Locate the cell with the specified text and output its (x, y) center coordinate. 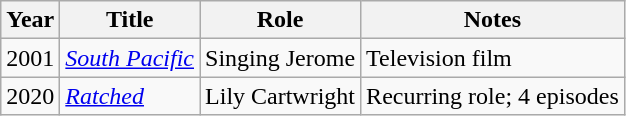
Singing Jerome (280, 58)
South Pacific (130, 58)
Role (280, 20)
Lily Cartwright (280, 96)
Year (30, 20)
Recurring role; 4 episodes (493, 96)
Notes (493, 20)
Title (130, 20)
2001 (30, 58)
Television film (493, 58)
Ratched (130, 96)
2020 (30, 96)
